For the text-containing cell, return its midpoint in [X, Y] coordinate format. 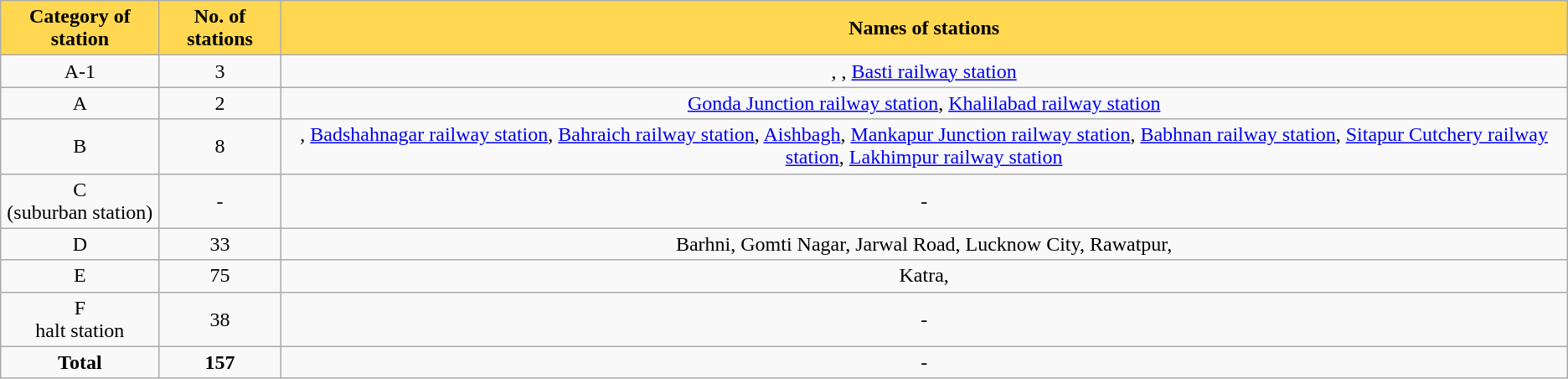
Names of stations [924, 29]
E [80, 276]
B [80, 146]
8 [219, 146]
No. of stations [219, 29]
75 [219, 276]
C(suburban station) [80, 201]
157 [219, 362]
2 [219, 103]
Gonda Junction railway station, Khalilabad railway station [924, 103]
A-1 [80, 71]
33 [219, 244]
D [80, 244]
, , Basti railway station [924, 71]
Fhalt station [80, 319]
A [80, 103]
Category of station [80, 29]
38 [219, 319]
Katra, [924, 276]
3 [219, 71]
Barhni, Gomti Nagar, Jarwal Road, Lucknow City, Rawatpur, [924, 244]
Total [80, 362]
